Search for the cell housing the specified text and yield its [x, y] center coordinate. 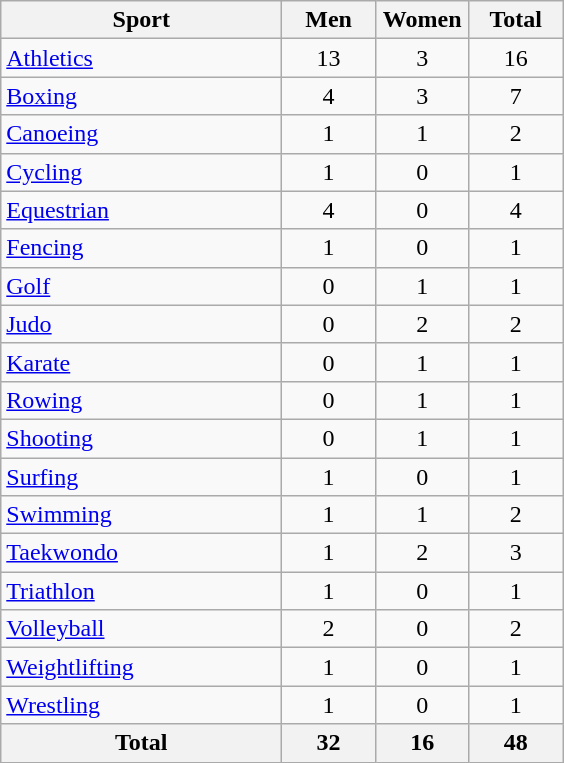
Triathlon [142, 591]
Cycling [142, 172]
13 [329, 58]
Weightlifting [142, 667]
Fencing [142, 248]
Equestrian [142, 210]
Swimming [142, 515]
Canoeing [142, 134]
Athletics [142, 58]
Boxing [142, 96]
32 [329, 743]
Karate [142, 362]
Wrestling [142, 705]
Rowing [142, 400]
Women [422, 20]
Men [329, 20]
48 [516, 743]
Golf [142, 286]
7 [516, 96]
Shooting [142, 438]
Judo [142, 324]
Sport [142, 20]
Surfing [142, 477]
Taekwondo [142, 553]
Volleyball [142, 629]
